Return the [x, y] coordinate for the center point of the cell that contains the specified text.  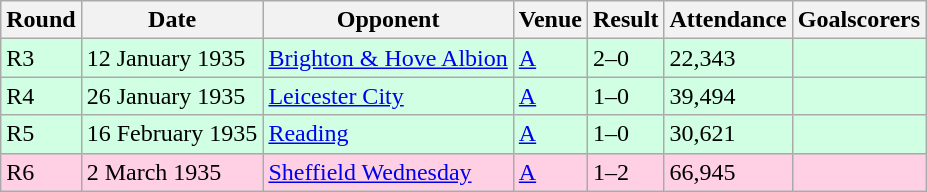
Sheffield Wednesday [388, 172]
Brighton & Hove Albion [388, 58]
66,945 [728, 172]
Round [41, 20]
22,343 [728, 58]
16 February 1935 [172, 134]
R5 [41, 134]
1–2 [626, 172]
26 January 1935 [172, 96]
Result [626, 20]
Opponent [388, 20]
Reading [388, 134]
12 January 1935 [172, 58]
Goalscorers [858, 20]
39,494 [728, 96]
Leicester City [388, 96]
30,621 [728, 134]
2 March 1935 [172, 172]
Venue [550, 20]
2–0 [626, 58]
R3 [41, 58]
Attendance [728, 20]
R6 [41, 172]
Date [172, 20]
R4 [41, 96]
